Determine the [X, Y] coordinate at the center of the cell enclosing the given text.  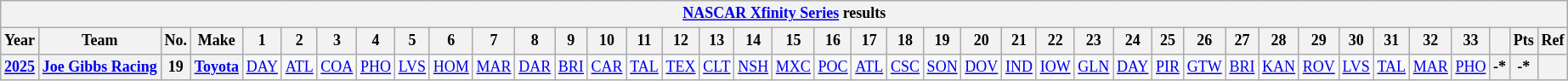
HOM [450, 67]
17 [869, 41]
1 [262, 41]
33 [1470, 41]
NSH [753, 67]
9 [571, 41]
COA [337, 67]
29 [1319, 41]
28 [1279, 41]
16 [833, 41]
27 [1243, 41]
5 [411, 41]
KAN [1279, 67]
25 [1168, 41]
PIR [1168, 67]
Toyota [216, 67]
POC [833, 67]
TEX [681, 67]
8 [535, 41]
20 [982, 41]
4 [376, 41]
26 [1204, 41]
ROV [1319, 67]
18 [906, 41]
No. [175, 41]
CAR [607, 67]
7 [494, 41]
2 [299, 41]
IND [1020, 67]
30 [1356, 41]
SON [942, 67]
2025 [20, 67]
IOW [1056, 67]
22 [1056, 41]
10 [607, 41]
CLT [717, 67]
Ref [1553, 41]
6 [450, 41]
24 [1133, 41]
Team [99, 41]
GLN [1094, 67]
Make [216, 41]
15 [794, 41]
Year [20, 41]
12 [681, 41]
DAR [535, 67]
13 [717, 41]
32 [1430, 41]
DOV [982, 67]
31 [1391, 41]
NASCAR Xfinity Series results [784, 14]
21 [1020, 41]
14 [753, 41]
MXC [794, 67]
11 [644, 41]
3 [337, 41]
Pts [1523, 41]
CSC [906, 67]
GTW [1204, 67]
Joe Gibbs Racing [99, 67]
23 [1094, 41]
